Find where the given text appears and provide that cell's center as [x, y] coordinate. 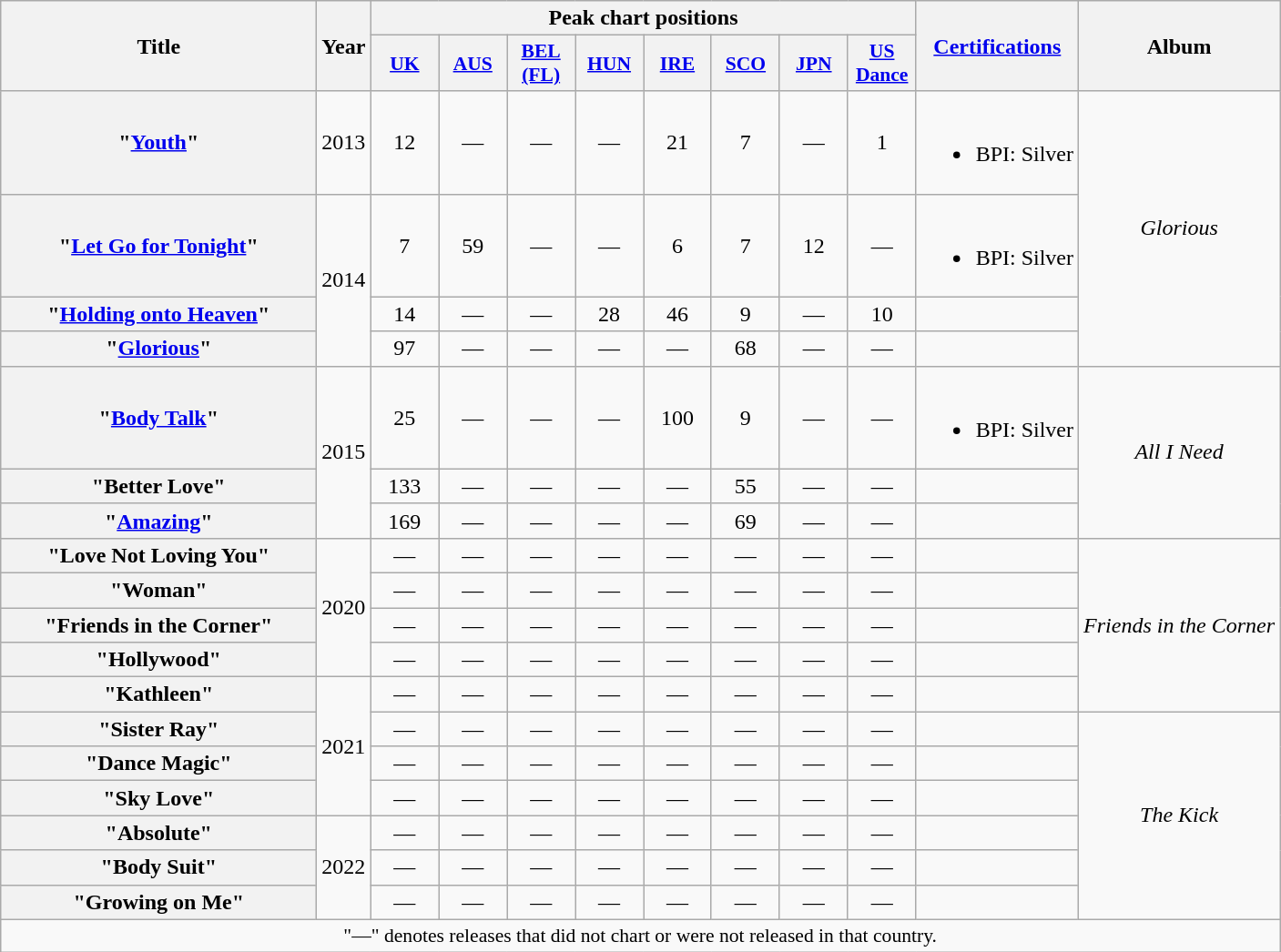
1 [881, 142]
69 [745, 521]
25 [404, 417]
USDance [881, 64]
21 [677, 142]
2015 [344, 451]
68 [745, 349]
46 [677, 314]
"Body Talk" [158, 417]
"Friends in the Corner" [158, 625]
6 [677, 246]
SCO [745, 64]
HUN [610, 64]
"Better Love" [158, 486]
The Kick [1180, 815]
Friends in the Corner [1180, 624]
Year [344, 46]
"Kathleen" [158, 694]
"Hollywood" [158, 660]
JPN [814, 64]
Certifications [997, 46]
Title [158, 46]
"Body Suit" [158, 867]
2022 [344, 867]
AUS [473, 64]
97 [404, 349]
100 [677, 417]
"Amazing" [158, 521]
"Love Not Loving You" [158, 555]
All I Need [1180, 451]
59 [473, 246]
133 [404, 486]
2013 [344, 142]
Album [1180, 46]
"—" denotes releases that did not chart or were not released in that country. [641, 936]
Glorious [1180, 228]
10 [881, 314]
"Glorious" [158, 349]
"Sky Love" [158, 798]
BEL(FL) [541, 64]
IRE [677, 64]
14 [404, 314]
"Growing on Me" [158, 902]
2020 [344, 607]
"Youth" [158, 142]
Peak chart positions [643, 18]
"Let Go for Tonight" [158, 246]
"Woman" [158, 590]
28 [610, 314]
"Dance Magic" [158, 764]
2021 [344, 746]
169 [404, 521]
2014 [344, 280]
55 [745, 486]
"Sister Ray" [158, 729]
UK [404, 64]
"Absolute" [158, 833]
"Holding onto Heaven" [158, 314]
